Capture the cell that displays the provided text and extract its (X, Y) central coordinate. 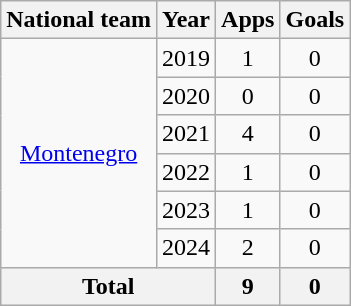
2022 (186, 172)
2 (248, 248)
Goals (315, 20)
Total (108, 286)
Apps (248, 20)
4 (248, 134)
2024 (186, 248)
Year (186, 20)
2021 (186, 134)
National team (79, 20)
2019 (186, 58)
2023 (186, 210)
2020 (186, 96)
Montenegro (79, 153)
9 (248, 286)
